Locate the cell with the specified text and output its [x, y] center coordinate. 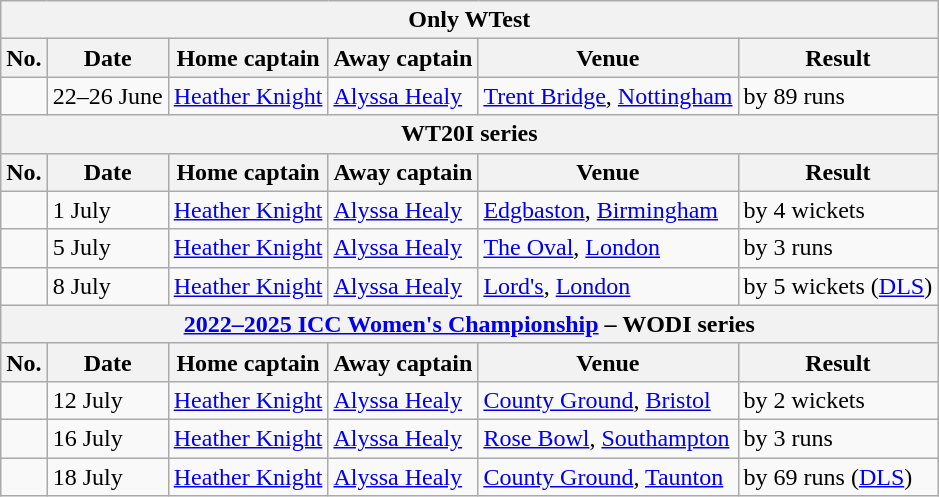
Edgbaston, Birmingham [608, 210]
County Ground, Bristol [608, 400]
Only WTest [470, 20]
5 July [108, 248]
18 July [108, 477]
Lord's, London [608, 286]
12 July [108, 400]
The Oval, London [608, 248]
22–26 June [108, 96]
County Ground, Taunton [608, 477]
by 4 wickets [838, 210]
2022–2025 ICC Women's Championship – WODI series [470, 324]
Trent Bridge, Nottingham [608, 96]
Rose Bowl, Southampton [608, 438]
1 July [108, 210]
by 69 runs (DLS) [838, 477]
WT20I series [470, 134]
by 5 wickets (DLS) [838, 286]
8 July [108, 286]
by 2 wickets [838, 400]
by 89 runs [838, 96]
16 July [108, 438]
